Search for the cell housing the specified text and yield its [x, y] center coordinate. 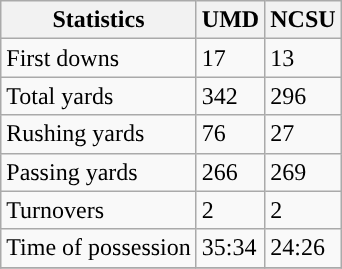
17 [230, 58]
35:34 [230, 248]
266 [230, 172]
Statistics [99, 20]
Rushing yards [99, 134]
First downs [99, 58]
UMD [230, 20]
Time of possession [99, 248]
27 [303, 134]
342 [230, 96]
269 [303, 172]
Total yards [99, 96]
NCSU [303, 20]
13 [303, 58]
Passing yards [99, 172]
24:26 [303, 248]
Turnovers [99, 210]
296 [303, 96]
76 [230, 134]
